Find where the given text appears and provide that cell's center as (x, y) coordinate. 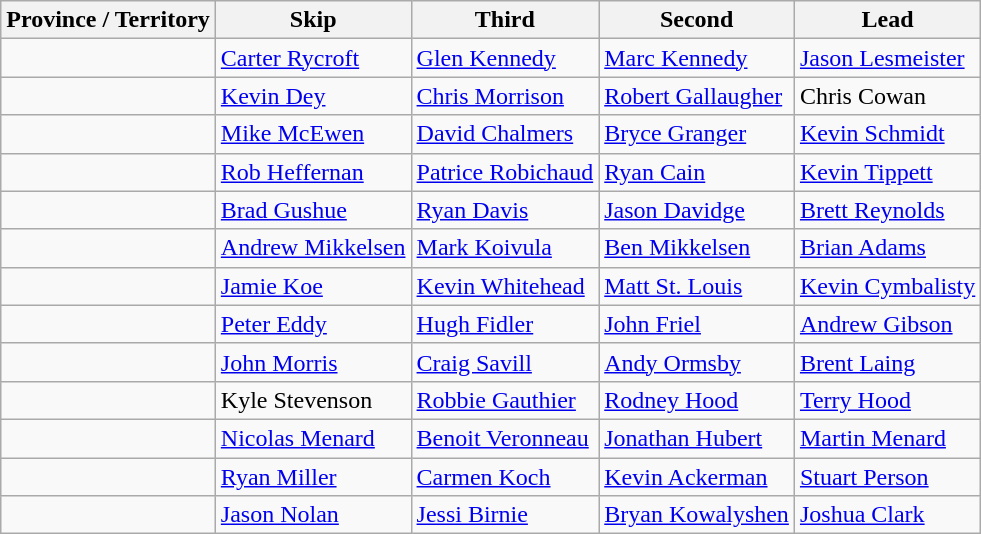
Lead (887, 20)
Ryan Miller (313, 477)
Peter Eddy (313, 324)
Joshua Clark (887, 515)
Brian Adams (887, 248)
Carter Rycroft (313, 58)
Marc Kennedy (697, 58)
Province / Territory (108, 20)
Kevin Dey (313, 96)
Third (505, 20)
Jessi Birnie (505, 515)
Andy Ormsby (697, 362)
Nicolas Menard (313, 438)
Ryan Cain (697, 172)
Bryce Granger (697, 134)
Craig Savill (505, 362)
Kevin Ackerman (697, 477)
Kevin Schmidt (887, 134)
Matt St. Louis (697, 286)
Glen Kennedy (505, 58)
Rodney Hood (697, 400)
Mark Koivula (505, 248)
Robbie Gauthier (505, 400)
Ryan Davis (505, 210)
Jason Lesmeister (887, 58)
Terry Hood (887, 400)
Jason Davidge (697, 210)
John Friel (697, 324)
John Morris (313, 362)
Rob Heffernan (313, 172)
Brett Reynolds (887, 210)
Andrew Mikkelsen (313, 248)
Benoit Veronneau (505, 438)
Kevin Tippett (887, 172)
Hugh Fidler (505, 324)
Ben Mikkelsen (697, 248)
Brad Gushue (313, 210)
Second (697, 20)
Patrice Robichaud (505, 172)
Skip (313, 20)
Carmen Koch (505, 477)
Brent Laing (887, 362)
Jonathan Hubert (697, 438)
Robert Gallaugher (697, 96)
Jamie Koe (313, 286)
Kevin Whitehead (505, 286)
Kevin Cymbalisty (887, 286)
Bryan Kowalyshen (697, 515)
David Chalmers (505, 134)
Chris Cowan (887, 96)
Kyle Stevenson (313, 400)
Jason Nolan (313, 515)
Chris Morrison (505, 96)
Mike McEwen (313, 134)
Martin Menard (887, 438)
Stuart Person (887, 477)
Andrew Gibson (887, 324)
